Determine the (x, y) coordinate at the center of the cell enclosing the given text.  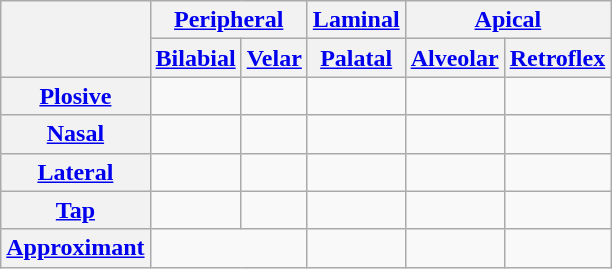
Plosive (76, 96)
Peripheral (228, 20)
Tap (76, 210)
Apical (508, 20)
Nasal (76, 134)
Bilabial (196, 58)
Palatal (356, 58)
Velar (274, 58)
Lateral (76, 172)
Alveolar (454, 58)
Laminal (356, 20)
Retroflex (558, 58)
Approximant (76, 248)
